Pinpoint the cell where the given text exists, returning its (x, y) midpoint coordinate. 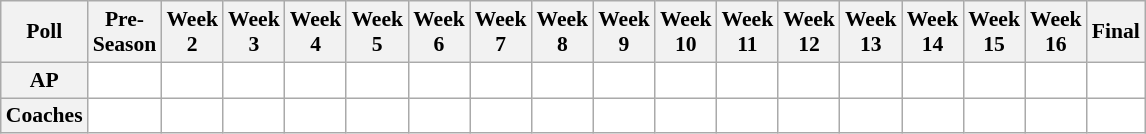
Week8 (562, 32)
Week16 (1056, 32)
Week3 (254, 32)
Week5 (377, 32)
Week14 (933, 32)
Week4 (316, 32)
Week11 (748, 32)
Coaches (44, 116)
Final (1116, 32)
Week12 (809, 32)
Week7 (501, 32)
Week9 (624, 32)
Poll (44, 32)
Week15 (994, 32)
Pre-Season (125, 32)
Week13 (871, 32)
Week6 (439, 32)
AP (44, 80)
Week10 (686, 32)
Week2 (192, 32)
